Pinpoint the cell where the given text exists, returning its [X, Y] midpoint coordinate. 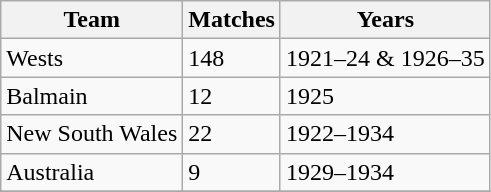
Balmain [92, 96]
Years [385, 20]
1929–1934 [385, 172]
Team [92, 20]
Australia [92, 172]
12 [232, 96]
New South Wales [92, 134]
148 [232, 58]
22 [232, 134]
9 [232, 172]
Matches [232, 20]
1922–1934 [385, 134]
1921–24 & 1926–35 [385, 58]
1925 [385, 96]
Wests [92, 58]
